Identify which cell holds the provided text, then report its (X, Y) central coordinate. 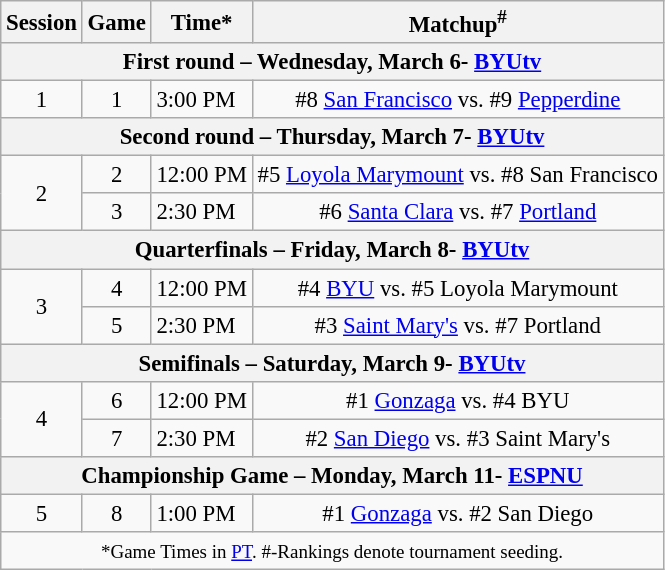
Second round – Thursday, March 7- BYUtv (332, 137)
7 (116, 438)
Semifinals – Saturday, March 9- BYUtv (332, 363)
Time* (202, 22)
#1 Gonzaga vs. #2 San Diego (458, 513)
1:00 PM (202, 513)
#4 BYU vs. #5 Loyola Marymount (458, 288)
Championship Game – Monday, March 11- ESPNU (332, 476)
#5 Loyola Marymount vs. #8 San Francisco (458, 175)
6 (116, 400)
First round – Wednesday, March 6- BYUtv (332, 62)
#2 San Diego vs. #3 Saint Mary's (458, 438)
*Game Times in PT. #-Rankings denote tournament seeding. (332, 551)
#3 Saint Mary's vs. #7 Portland (458, 325)
#8 San Francisco vs. #9 Pepperdine (458, 100)
Session (42, 22)
8 (116, 513)
Matchup# (458, 22)
#1 Gonzaga vs. #4 BYU (458, 400)
Quarterfinals – Friday, March 8- BYUtv (332, 250)
#6 Santa Clara vs. #7 Portland (458, 213)
Game (116, 22)
3:00 PM (202, 100)
